For the text-containing cell, return its midpoint in [X, Y] coordinate format. 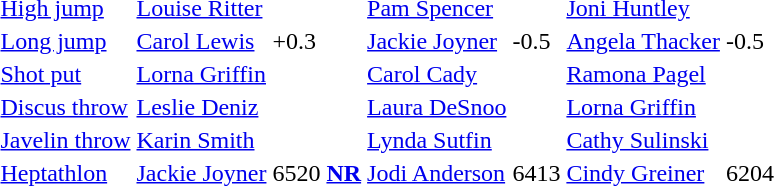
Jackie Joyner [437, 41]
Leslie Deniz [202, 107]
Lynda Sutfin [437, 140]
Carol Cady [437, 74]
Angela Thacker [643, 41]
Karin Smith [202, 140]
Laura DeSnoo [437, 107]
+0.3 [317, 41]
Cathy Sulinski [643, 140]
Ramona Pagel [643, 74]
-0.5 [536, 41]
Carol Lewis [202, 41]
